Determine the (X, Y) coordinate at the center of the cell enclosing the given text.  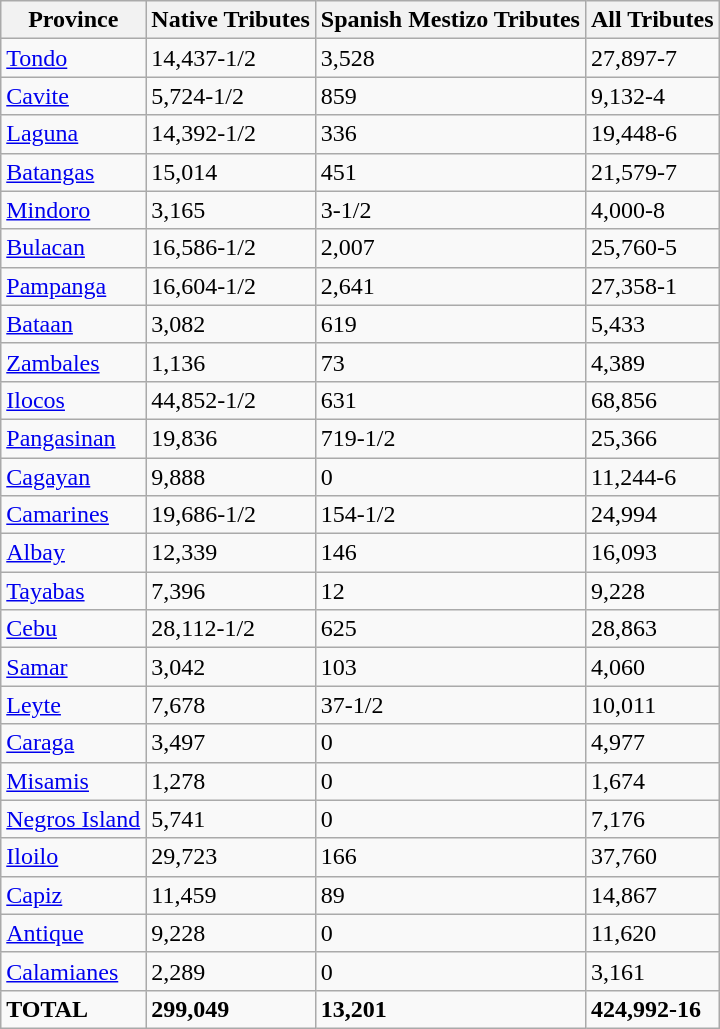
All Tributes (652, 20)
3-1/2 (450, 210)
4,060 (652, 667)
19,448-6 (652, 134)
15,014 (231, 172)
11,620 (652, 933)
28,112-1/2 (231, 629)
Antique (74, 933)
25,760-5 (652, 248)
3,497 (231, 743)
Iloilo (74, 857)
146 (450, 553)
5,433 (652, 324)
Bataan (74, 324)
Samar (74, 667)
Batangas (74, 172)
4,977 (652, 743)
14,867 (652, 895)
11,244-6 (652, 477)
2,289 (231, 971)
9,888 (231, 477)
Pampanga (74, 286)
Pangasinan (74, 438)
27,358-1 (652, 286)
11,459 (231, 895)
Caraga (74, 743)
4,389 (652, 362)
Capiz (74, 895)
424,992-16 (652, 1009)
1,278 (231, 781)
7,678 (231, 705)
25,366 (652, 438)
Albay (74, 553)
336 (450, 134)
9,132-4 (652, 96)
19,686-1/2 (231, 515)
2,641 (450, 286)
719-1/2 (450, 438)
Cebu (74, 629)
19,836 (231, 438)
1,674 (652, 781)
13,201 (450, 1009)
16,604-1/2 (231, 286)
12 (450, 591)
68,856 (652, 400)
631 (450, 400)
16,586-1/2 (231, 248)
859 (450, 96)
Leyte (74, 705)
73 (450, 362)
37-1/2 (450, 705)
44,852-1/2 (231, 400)
28,863 (652, 629)
TOTAL (74, 1009)
2,007 (450, 248)
3,161 (652, 971)
3,082 (231, 324)
Camarines (74, 515)
37,760 (652, 857)
Zambales (74, 362)
299,049 (231, 1009)
10,011 (652, 705)
Tayabas (74, 591)
625 (450, 629)
Native Tributes (231, 20)
166 (450, 857)
29,723 (231, 857)
Cavite (74, 96)
3,042 (231, 667)
27,897-7 (652, 58)
451 (450, 172)
12,339 (231, 553)
5,741 (231, 819)
24,994 (652, 515)
89 (450, 895)
14,392-1/2 (231, 134)
619 (450, 324)
Misamis (74, 781)
Laguna (74, 134)
5,724-1/2 (231, 96)
Negros Island (74, 819)
7,396 (231, 591)
4,000-8 (652, 210)
Bulacan (74, 248)
3,528 (450, 58)
154-1/2 (450, 515)
103 (450, 667)
Ilocos (74, 400)
1,136 (231, 362)
3,165 (231, 210)
Calamianes (74, 971)
Spanish Mestizo Tributes (450, 20)
21,579-7 (652, 172)
Mindoro (74, 210)
14,437-1/2 (231, 58)
Tondo (74, 58)
Cagayan (74, 477)
7,176 (652, 819)
16,093 (652, 553)
Province (74, 20)
